Extract the (X, Y) coordinate from the center of the cell holding the provided text.  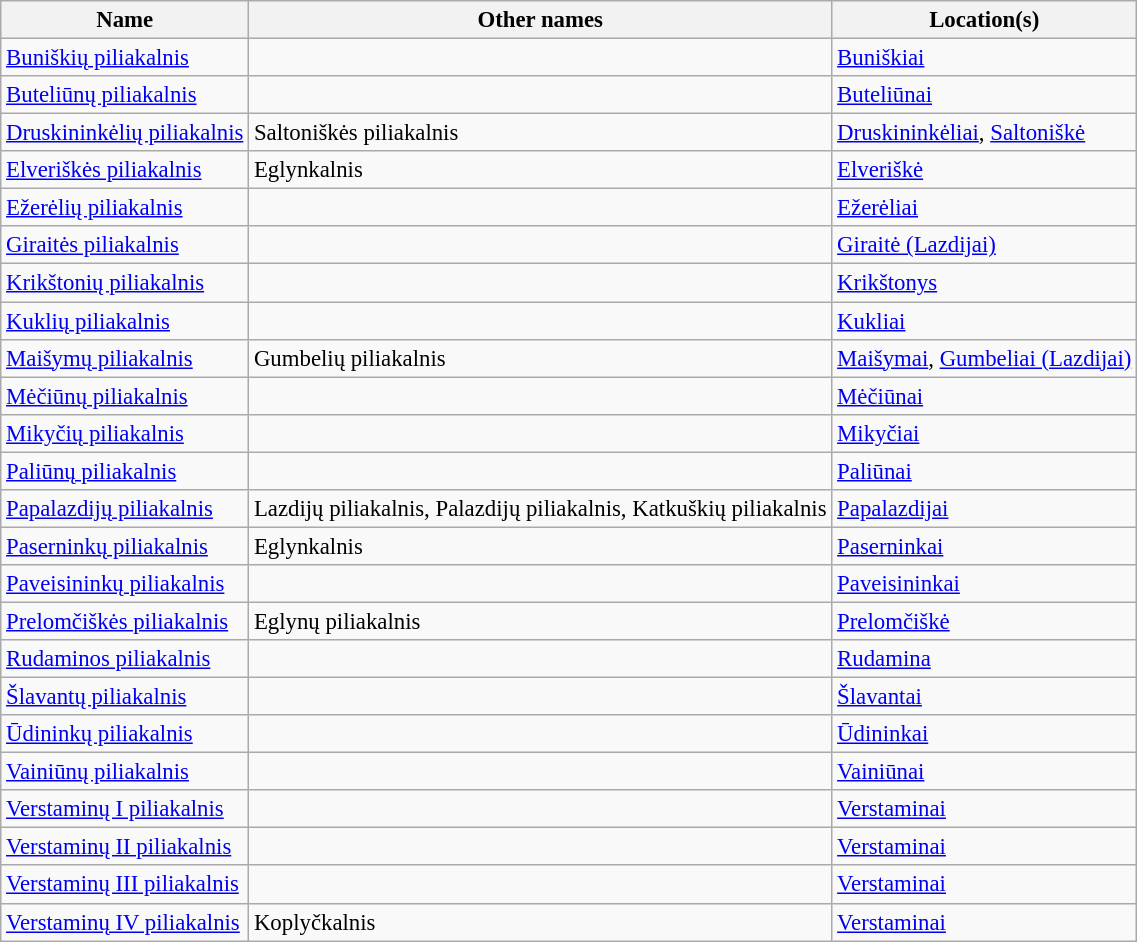
Elveriškė (984, 170)
Buteliūnai (984, 95)
Prelomčiškė (984, 621)
Kukliai (984, 321)
Maišymų piliakalnis (125, 358)
Verstaminų I piliakalnis (125, 809)
Lazdijų piliakalnis, Palazdijų piliakalnis, Katkuškių piliakalnis (540, 509)
Buteliūnų piliakalnis (125, 95)
Vainiūnai (984, 772)
Ūdininkų piliakalnis (125, 734)
Saltoniškės piliakalnis (540, 133)
Verstaminų II piliakalnis (125, 847)
Paliūnai (984, 471)
Mikyčių piliakalnis (125, 433)
Mėčiūnų piliakalnis (125, 396)
Giraitė (Lazdijai) (984, 245)
Verstaminų IV piliakalnis (125, 922)
Verstaminų III piliakalnis (125, 885)
Ūdininkai (984, 734)
Šlavantų piliakalnis (125, 697)
Druskininkėliai, Saltoniškė (984, 133)
Name (125, 20)
Paveisininkų piliakalnis (125, 584)
Druskininkėlių piliakalnis (125, 133)
Paserninkų piliakalnis (125, 546)
Mikyčiai (984, 433)
Buniškiai (984, 58)
Rudaminos piliakalnis (125, 659)
Papalazdijai (984, 509)
Ežerėliai (984, 208)
Prelomčiškės piliakalnis (125, 621)
Elveriškės piliakalnis (125, 170)
Krikštonys (984, 283)
Ežerėlių piliakalnis (125, 208)
Buniškių piliakalnis (125, 58)
Location(s) (984, 20)
Maišymai, Gumbeliai (Lazdijai) (984, 358)
Vainiūnų piliakalnis (125, 772)
Šlavantai (984, 697)
Rudamina (984, 659)
Eglynų piliakalnis (540, 621)
Other names (540, 20)
Kuklių piliakalnis (125, 321)
Giraitės piliakalnis (125, 245)
Krikštonių piliakalnis (125, 283)
Paliūnų piliakalnis (125, 471)
Koplyčkalnis (540, 922)
Paveisininkai (984, 584)
Mėčiūnai (984, 396)
Gumbelių piliakalnis (540, 358)
Papalazdijų piliakalnis (125, 509)
Paserninkai (984, 546)
